Determine the (X, Y) coordinate at the center of the cell enclosing the given text.  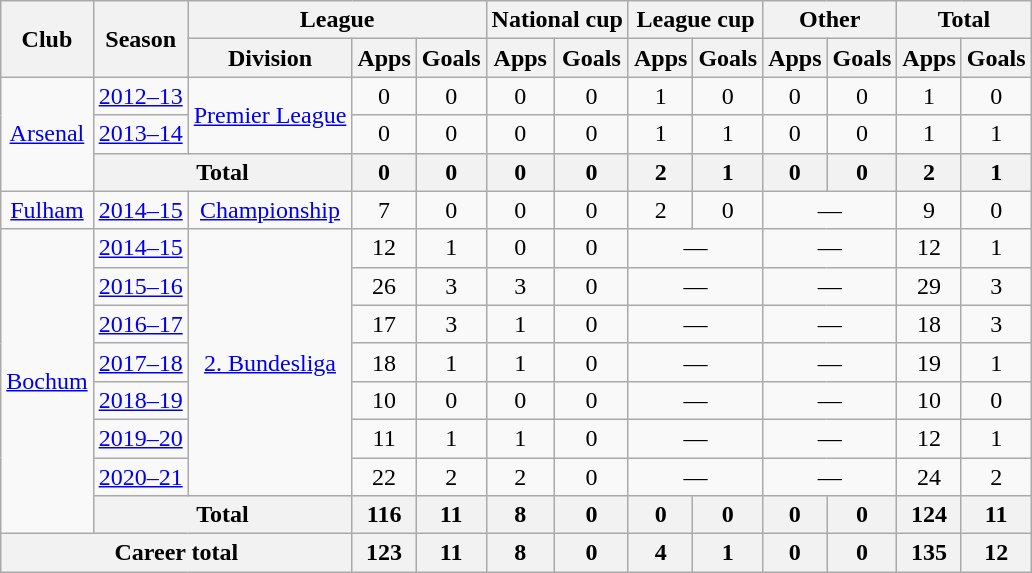
7 (384, 210)
135 (929, 553)
116 (384, 515)
2012–13 (140, 96)
2. Bundesliga (270, 362)
Other (830, 20)
Bochum (47, 381)
National cup (557, 20)
124 (929, 515)
League cup (695, 20)
2016–17 (140, 324)
2020–21 (140, 477)
17 (384, 324)
4 (660, 553)
2015–16 (140, 286)
Arsenal (47, 134)
123 (384, 553)
9 (929, 210)
2017–18 (140, 362)
2013–14 (140, 134)
22 (384, 477)
Career total (176, 553)
League (337, 20)
24 (929, 477)
29 (929, 286)
Club (47, 39)
2019–20 (140, 438)
26 (384, 286)
2018–19 (140, 400)
Division (270, 58)
Premier League (270, 115)
19 (929, 362)
Championship (270, 210)
Fulham (47, 210)
Season (140, 39)
